Capture the cell that displays the provided text and extract its (X, Y) central coordinate. 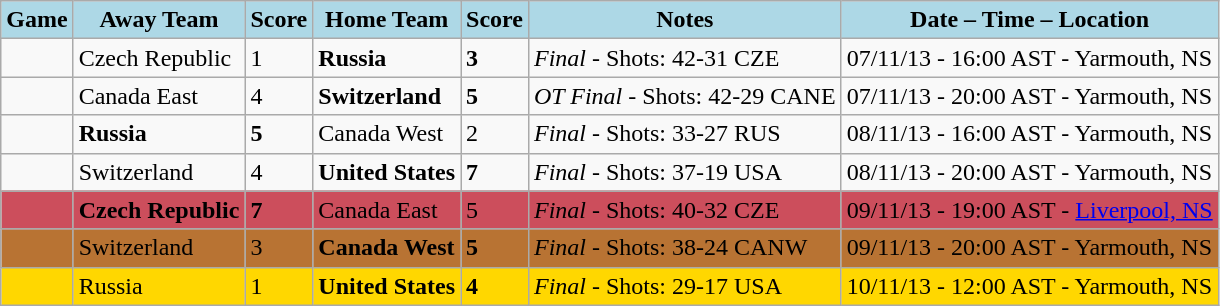
08/11/13 - 16:00 AST - Yarmouth, NS (1030, 134)
09/11/13 - 19:00 AST - Liverpool, NS (1030, 210)
Home Team (387, 20)
Notes (684, 20)
07/11/13 - 16:00 AST - Yarmouth, NS (1030, 58)
08/11/13 - 20:00 AST - Yarmouth, NS (1030, 172)
Final - Shots: 29-17 USA (684, 286)
Final - Shots: 33-27 RUS (684, 134)
Date – Time – Location (1030, 20)
OT Final - Shots: 42-29 CANE (684, 96)
2 (495, 134)
10/11/13 - 12:00 AST - Yarmouth, NS (1030, 286)
Final - Shots: 38-24 CANW (684, 248)
Final - Shots: 40-32 CZE (684, 210)
09/11/13 - 20:00 AST - Yarmouth, NS (1030, 248)
Final - Shots: 42-31 CZE (684, 58)
Game (37, 20)
Away Team (159, 20)
07/11/13 - 20:00 AST - Yarmouth, NS (1030, 96)
Final - Shots: 37-19 USA (684, 172)
